Identify which cell holds the provided text, then report its (x, y) central coordinate. 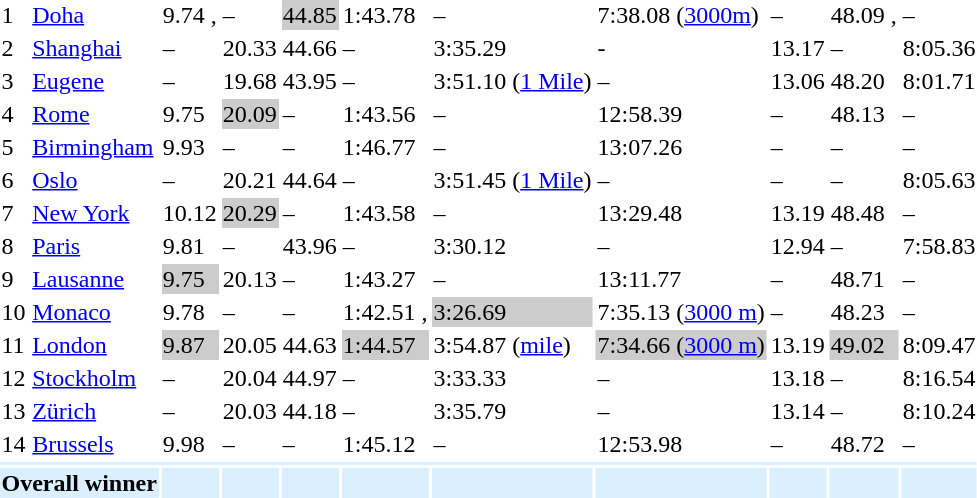
7:34.66 (3000 m) (681, 345)
9.81 (190, 246)
3:33.33 (512, 378)
Doha (95, 15)
48.71 (864, 279)
1:42.51 , (385, 312)
9.98 (190, 444)
4 (14, 114)
13.17 (798, 48)
1:43.78 (385, 15)
12:53.98 (681, 444)
6 (14, 180)
48.20 (864, 81)
Lausanne (95, 279)
20.33 (250, 48)
44.97 (310, 378)
Rome (95, 114)
9.93 (190, 147)
13 (14, 411)
3:35.79 (512, 411)
44.85 (310, 15)
20.05 (250, 345)
20.13 (250, 279)
3:54.87 (mile) (512, 345)
8:05.63 (939, 180)
2 (14, 48)
8:05.36 (939, 48)
13.18 (798, 378)
8:09.47 (939, 345)
48.23 (864, 312)
44.64 (310, 180)
1:43.58 (385, 213)
13:11.77 (681, 279)
8 (14, 246)
3:51.45 (1 Mile) (512, 180)
48.09 , (864, 15)
9.87 (190, 345)
9.78 (190, 312)
3:26.69 (512, 312)
8:16.54 (939, 378)
Monaco (95, 312)
London (95, 345)
1:43.56 (385, 114)
43.96 (310, 246)
13.06 (798, 81)
Shanghai (95, 48)
1:45.12 (385, 444)
11 (14, 345)
Birmingham (95, 147)
44.66 (310, 48)
10 (14, 312)
48.48 (864, 213)
20.09 (250, 114)
3:35.29 (512, 48)
20.04 (250, 378)
44.18 (310, 411)
5 (14, 147)
Oslo (95, 180)
12.94 (798, 246)
3:30.12 (512, 246)
1:46.77 (385, 147)
12 (14, 378)
8:01.71 (939, 81)
Brussels (95, 444)
20.03 (250, 411)
44.63 (310, 345)
7:35.13 (3000 m) (681, 312)
7:58.83 (939, 246)
3 (14, 81)
Overall winner (79, 483)
Stockholm (95, 378)
12:58.39 (681, 114)
1:43.27 (385, 279)
9 (14, 279)
Zürich (95, 411)
9.74 , (190, 15)
13.14 (798, 411)
Eugene (95, 81)
48.72 (864, 444)
13:29.48 (681, 213)
20.29 (250, 213)
19.68 (250, 81)
13:07.26 (681, 147)
14 (14, 444)
10.12 (190, 213)
43.95 (310, 81)
Paris (95, 246)
7:38.08 (3000m) (681, 15)
3:51.10 (1 Mile) (512, 81)
1 (14, 15)
8:10.24 (939, 411)
48.13 (864, 114)
1:44.57 (385, 345)
7 (14, 213)
- (681, 48)
49.02 (864, 345)
New York (95, 213)
20.21 (250, 180)
